Return [x, y] of the center of cell containing provided text 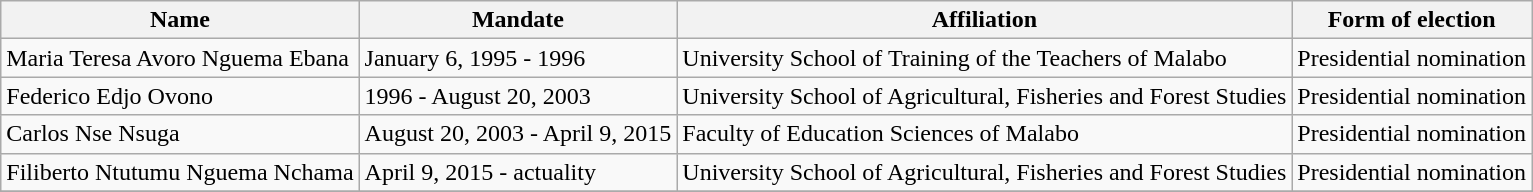
January 6, 1995 - 1996 [518, 58]
Filiberto Ntutumu Nguema Nchama [180, 172]
Form of election [1412, 20]
Name [180, 20]
Affiliation [984, 20]
August 20, 2003 - April 9, 2015 [518, 134]
Carlos Nse Nsuga [180, 134]
Federico Edjo Ovono [180, 96]
Faculty of Education Sciences of Malabo [984, 134]
April 9, 2015 - actuality [518, 172]
Maria Teresa Avoro Nguema Ebana [180, 58]
Mandate [518, 20]
University School of Training of the Teachers of Malabo [984, 58]
1996 - August 20, 2003 [518, 96]
